Search for the cell housing the specified text and yield its [x, y] center coordinate. 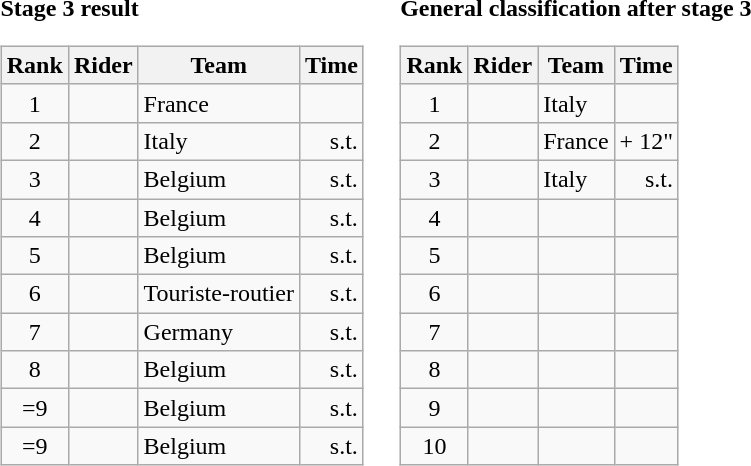
Germany [218, 332]
9 [434, 408]
Touriste-routier [218, 294]
+ 12" [646, 141]
10 [434, 446]
